Return (x, y) of the center of cell containing provided text 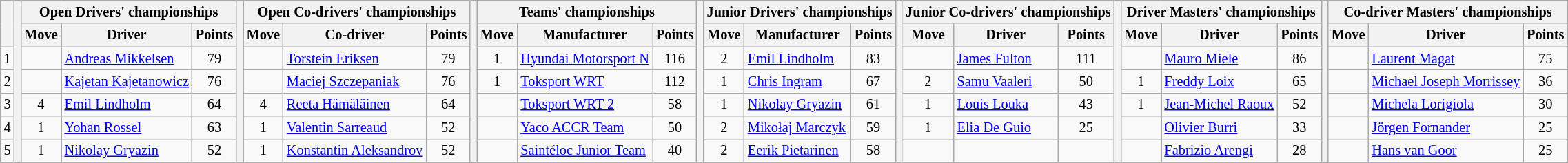
Open Co-drivers' championships (357, 12)
28 (1299, 151)
Toksport WRT 2 (584, 105)
Junior Co-drivers' championships (1008, 12)
33 (1299, 128)
Mikołaj Marczyk (797, 128)
Louis Louka (1006, 105)
43 (1086, 105)
59 (873, 128)
112 (675, 81)
Chris Ingram (797, 81)
Konstantin Aleksandrov (354, 151)
Hyundai Motorsport N (584, 58)
3 (8, 105)
Jörgen Fornander (1446, 128)
30 (1545, 105)
65 (1299, 81)
Elia De Guio (1006, 128)
Driver Masters' championships (1221, 12)
116 (675, 58)
86 (1299, 58)
Teams' championships (587, 12)
111 (1086, 58)
Freddy Loix (1220, 81)
40 (675, 151)
Olivier Burri (1220, 128)
61 (873, 105)
Maciej Szczepaniak (354, 81)
Open Drivers' championships (128, 12)
James Fulton (1006, 58)
Saintéloc Junior Team (584, 151)
Yaco ACCR Team (584, 128)
Toksport WRT (584, 81)
Kajetan Kajetanowicz (127, 81)
Mauro Miele (1220, 58)
Co-driver (354, 35)
63 (214, 128)
Eerik Pietarinen (797, 151)
Junior Drivers' championships (800, 12)
Torstein Eriksen (354, 58)
Michael Joseph Morrissey (1446, 81)
Michela Lorigiola (1446, 105)
83 (873, 58)
75 (1545, 58)
5 (8, 151)
Yohan Rossel (127, 128)
Reeta Hämäläinen (354, 105)
Andreas Mikkelsen (127, 58)
Hans van Goor (1446, 151)
67 (873, 81)
36 (1545, 81)
Laurent Magat (1446, 58)
Valentin Sarreaud (354, 128)
Co-driver Masters' championships (1447, 12)
Fabrizio Arengi (1220, 151)
Jean-Michel Raoux (1220, 105)
Samu Vaaleri (1006, 81)
